Detect which cell encompasses the target text, then output its (X, Y) center coordinate. 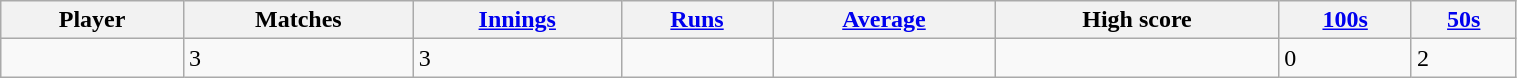
100s (1346, 20)
Player (92, 20)
Matches (298, 20)
High score (1137, 20)
Innings (517, 20)
Average (884, 20)
0 (1346, 58)
Runs (697, 20)
50s (1464, 20)
2 (1464, 58)
